Detect which cell encompasses the target text, then output its (x, y) center coordinate. 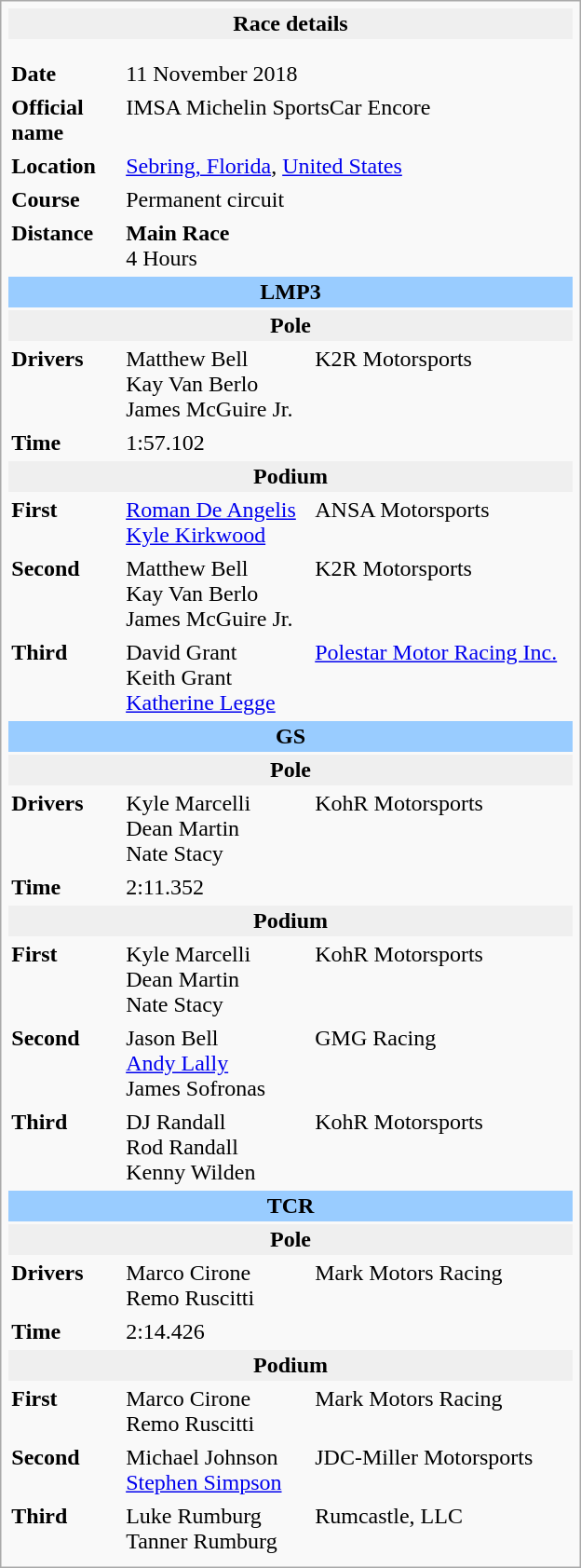
GMG Racing (441, 1064)
Roman De Angelis Kyle Kirkwood (216, 523)
2:14.426 (348, 1332)
Location (64, 166)
Course (64, 199)
ANSA Motorsports (441, 523)
1:57.102 (348, 443)
Race details (290, 24)
Jason Bell Andy Lally James Sofronas (216, 1064)
David Grant Keith Grant Katherine Legge (216, 678)
Michael Johnson Stephen Simpson (216, 1470)
JDC-Miller Motorsports (441, 1470)
Polestar Motor Racing Inc. (441, 678)
Sebring, Florida, United States (348, 166)
Permanent circuit (348, 199)
Main Race4 Hours (348, 246)
Date (64, 75)
IMSA Michelin SportsCar Encore (348, 120)
2:11.352 (348, 887)
Distance (64, 246)
LMP3 (290, 293)
Official name (64, 120)
DJ Randall Rod Randall Kenny Wilden (216, 1148)
Rumcastle, LLC (441, 1529)
TCR (290, 1206)
Luke Rumburg Tanner Rumburg (216, 1529)
GS (290, 736)
11 November 2018 (216, 75)
